For the text-containing cell, return its midpoint in [x, y] coordinate format. 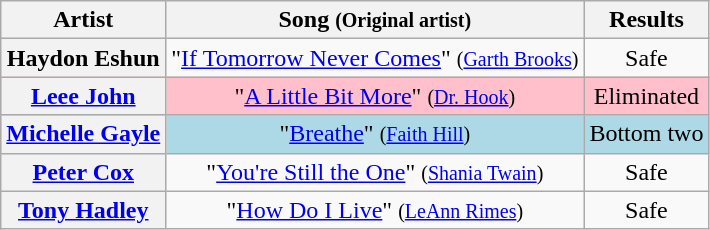
Leee John [84, 96]
Tony Hadley [84, 210]
Artist [84, 20]
Eliminated [646, 96]
"If Tomorrow Never Comes" (Garth Brooks) [375, 58]
Bottom two [646, 134]
Michelle Gayle [84, 134]
"How Do I Live" (LeAnn Rimes) [375, 210]
"You're Still the One" (Shania Twain) [375, 172]
Peter Cox [84, 172]
"A Little Bit More" (Dr. Hook) [375, 96]
Song (Original artist) [375, 20]
Haydon Eshun [84, 58]
"Breathe" (Faith Hill) [375, 134]
Results [646, 20]
